From the cell containing the given text, extract its center point as (x, y) coordinate. 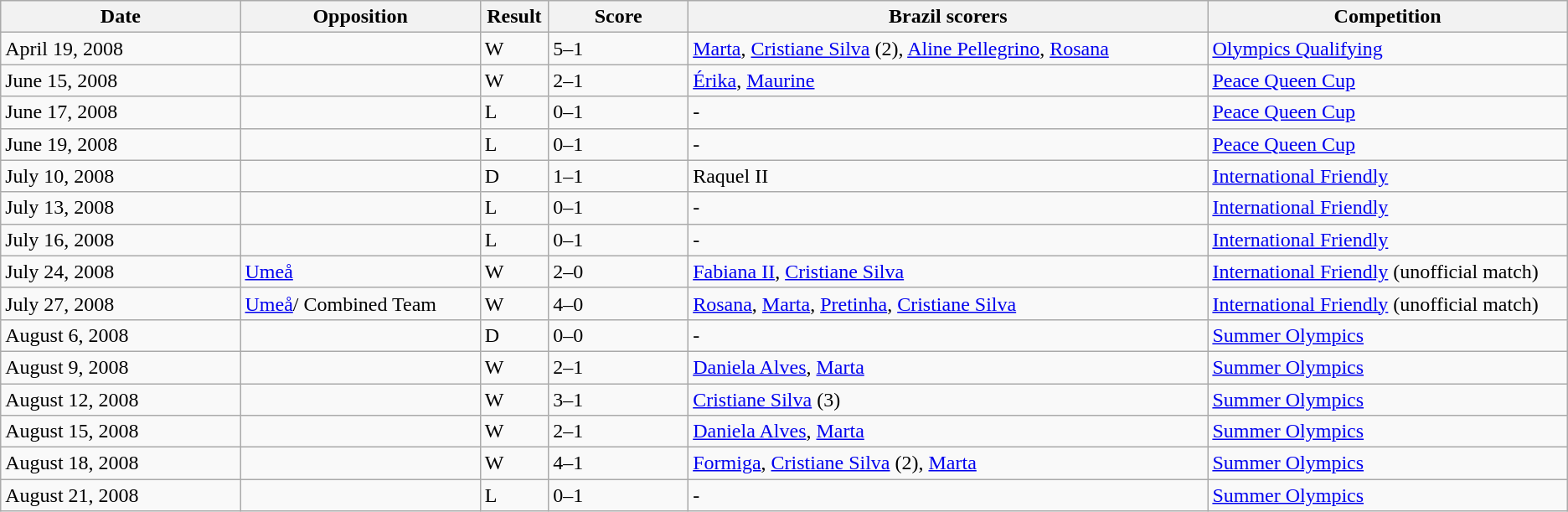
Brazil scorers (948, 17)
July 13, 2008 (121, 208)
June 17, 2008 (121, 112)
August 18, 2008 (121, 463)
Competition (1387, 17)
0–0 (618, 335)
2–0 (618, 272)
July 27, 2008 (121, 303)
4–1 (618, 463)
Umeå/ Combined Team (360, 303)
Opposition (360, 17)
1–1 (618, 176)
Érika, Maurine (948, 80)
August 15, 2008 (121, 432)
July 10, 2008 (121, 176)
August 6, 2008 (121, 335)
Olympics Qualifying (1387, 49)
August 12, 2008 (121, 400)
Umeå (360, 272)
Fabiana II, Cristiane Silva (948, 272)
August 9, 2008 (121, 367)
August 21, 2008 (121, 495)
Result (514, 17)
Marta, Cristiane Silva (2), Aline Pellegrino, Rosana (948, 49)
Cristiane Silva (3) (948, 400)
Raquel II (948, 176)
July 16, 2008 (121, 240)
Rosana, Marta, Pretinha, Cristiane Silva (948, 303)
June 19, 2008 (121, 144)
June 15, 2008 (121, 80)
Date (121, 17)
April 19, 2008 (121, 49)
July 24, 2008 (121, 272)
3–1 (618, 400)
Score (618, 17)
Formiga, Cristiane Silva (2), Marta (948, 463)
4–0 (618, 303)
5–1 (618, 49)
